Scan for the cell matching the given text and deliver its [x, y] coordinate at center. 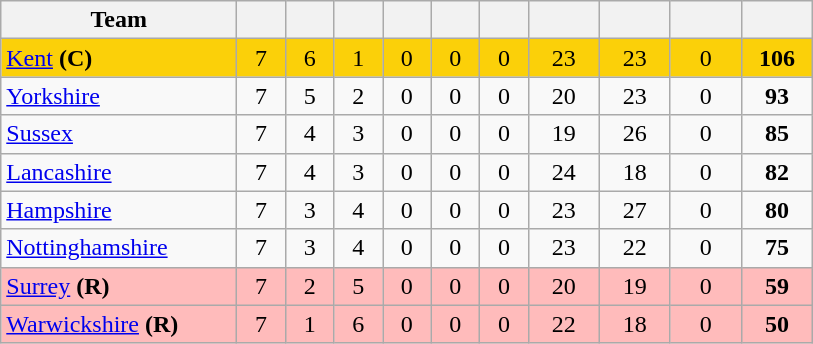
Surrey (R) [119, 286]
24 [564, 172]
80 [776, 210]
106 [776, 58]
Team [119, 20]
Sussex [119, 134]
50 [776, 324]
26 [634, 134]
75 [776, 248]
Lancashire [119, 172]
Yorkshire [119, 96]
Kent (C) [119, 58]
59 [776, 286]
93 [776, 96]
Warwickshire (R) [119, 324]
27 [634, 210]
82 [776, 172]
Hampshire [119, 210]
Nottinghamshire [119, 248]
85 [776, 134]
